Pinpoint the cell where the given text exists, returning its [x, y] midpoint coordinate. 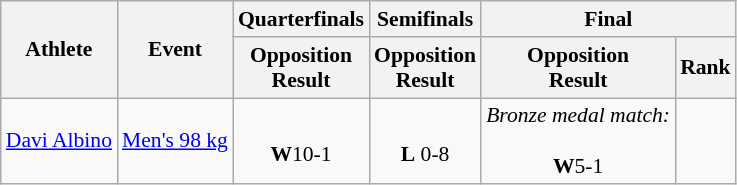
L 0-8 [425, 142]
Rank [706, 68]
Men's 98 kg [175, 142]
Semifinals [425, 19]
Bronze medal match: W5-1 [578, 142]
Event [175, 50]
Athlete [59, 50]
W10-1 [301, 142]
Quarterfinals [301, 19]
Final [608, 19]
Davi Albino [59, 142]
